Extract the [X, Y] coordinate from the center of the cell holding the provided text.  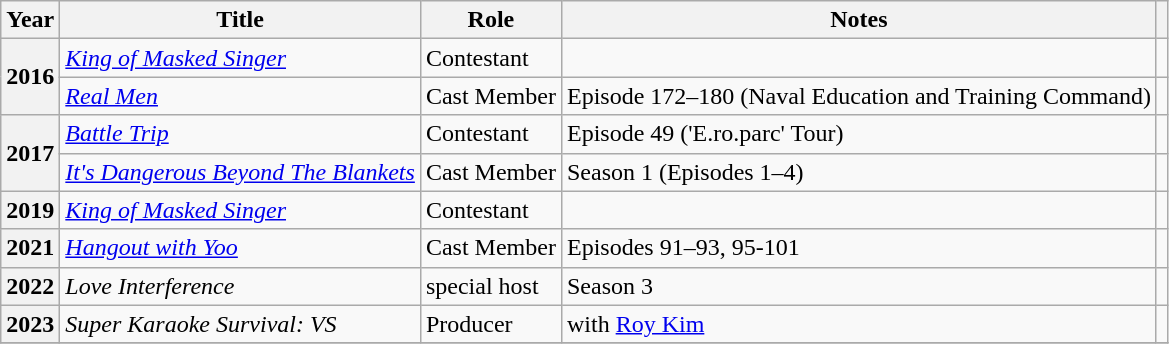
Episode 49 ('E.ro.parc' Tour) [858, 134]
2021 [30, 248]
Season 1 (Episodes 1–4) [858, 172]
Notes [858, 20]
2017 [30, 153]
2022 [30, 286]
special host [490, 286]
It's Dangerous Beyond The Blankets [240, 172]
Super Karaoke Survival: VS [240, 324]
Episode 172–180 (Naval Education and Training Command) [858, 96]
2019 [30, 210]
with Roy Kim [858, 324]
Title [240, 20]
Battle Trip [240, 134]
2016 [30, 77]
Real Men [240, 96]
Producer [490, 324]
Year [30, 20]
Season 3 [858, 286]
Role [490, 20]
2023 [30, 324]
Episodes 91–93, 95-101 [858, 248]
Hangout with Yoo [240, 248]
Love Interference [240, 286]
